Scan for the cell matching the given text and deliver its [X, Y] coordinate at center. 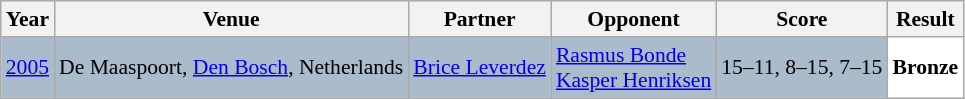
Rasmus Bonde Kasper Henriksen [634, 68]
Brice Leverdez [480, 68]
15–11, 8–15, 7–15 [802, 68]
Score [802, 19]
Result [925, 19]
2005 [28, 68]
Opponent [634, 19]
Partner [480, 19]
Bronze [925, 68]
De Maaspoort, Den Bosch, Netherlands [231, 68]
Venue [231, 19]
Year [28, 19]
